Return [X, Y] of the center of cell containing provided text 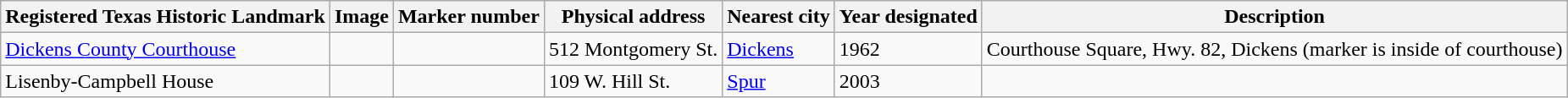
2003 [908, 81]
Dickens [779, 49]
Dickens County Courthouse [166, 49]
Image [361, 17]
Registered Texas Historic Landmark [166, 17]
Year designated [908, 17]
Description [1274, 17]
Nearest city [779, 17]
Courthouse Square, Hwy. 82, Dickens (marker is inside of courthouse) [1274, 49]
Spur [779, 81]
512 Montgomery St. [633, 49]
Physical address [633, 17]
Marker number [468, 17]
Lisenby-Campbell House [166, 81]
1962 [908, 49]
109 W. Hill St. [633, 81]
